Identify which cell holds the provided text, then report its [X, Y] central coordinate. 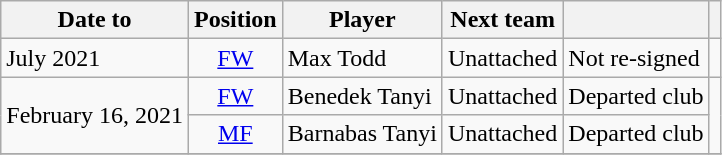
Benedek Tanyi [362, 96]
Not re-signed [636, 58]
July 2021 [95, 58]
Date to [95, 20]
February 16, 2021 [95, 115]
Next team [502, 20]
Barnabas Tanyi [362, 134]
Player [362, 20]
Position [235, 20]
MF [235, 134]
Max Todd [362, 58]
